Detect which cell encompasses the target text, then output its (X, Y) center coordinate. 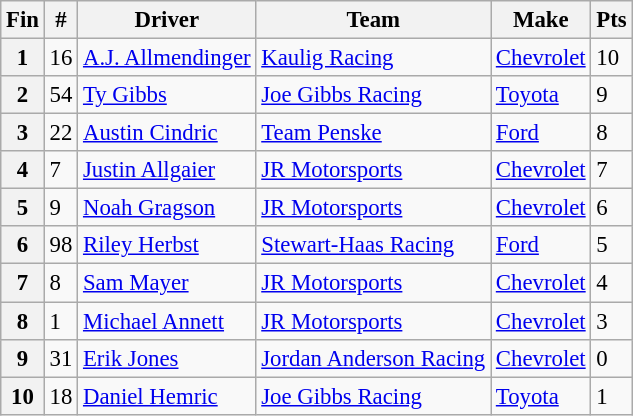
18 (60, 396)
22 (60, 133)
Ty Gibbs (167, 95)
Make (541, 20)
Daniel Hemric (167, 396)
Erik Jones (167, 358)
Driver (167, 20)
98 (60, 245)
Noah Gragson (167, 208)
Austin Cindric (167, 133)
Justin Allgaier (167, 170)
A.J. Allmendinger (167, 58)
16 (60, 58)
Fin (23, 20)
2 (23, 95)
54 (60, 95)
Jordan Anderson Racing (374, 358)
Sam Mayer (167, 283)
Pts (612, 20)
Stewart-Haas Racing (374, 245)
Kaulig Racing (374, 58)
31 (60, 358)
Team (374, 20)
Team Penske (374, 133)
Michael Annett (167, 321)
Riley Herbst (167, 245)
# (60, 20)
0 (612, 358)
